Find where the given text appears and provide that cell's center as [X, Y] coordinate. 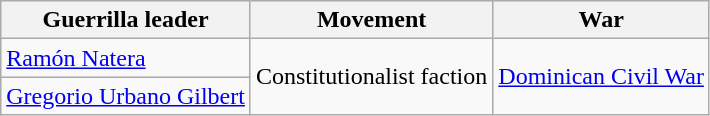
Constitutionalist faction [371, 77]
War [602, 20]
Dominican Civil War [602, 77]
Gregorio Urbano Gilbert [126, 96]
Guerrilla leader [126, 20]
Ramón Natera [126, 58]
Movement [371, 20]
